Find where the given text appears and provide that cell's center as (X, Y) coordinate. 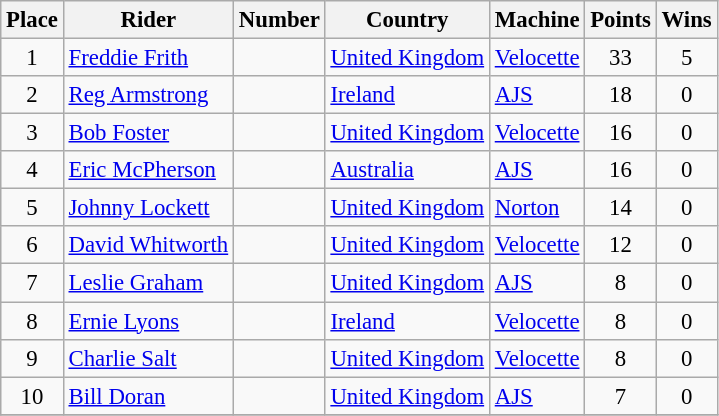
Reg Armstrong (148, 95)
Norton (536, 208)
3 (32, 133)
Bill Doran (148, 396)
Eric McPherson (148, 170)
Charlie Salt (148, 358)
Rider (148, 20)
Freddie Frith (148, 58)
6 (32, 245)
Number (279, 20)
Australia (407, 170)
1 (32, 58)
Points (620, 20)
10 (32, 396)
18 (620, 95)
Leslie Graham (148, 283)
9 (32, 358)
12 (620, 245)
Place (32, 20)
33 (620, 58)
David Whitworth (148, 245)
2 (32, 95)
Wins (686, 20)
14 (620, 208)
4 (32, 170)
Johnny Lockett (148, 208)
Bob Foster (148, 133)
Ernie Lyons (148, 321)
Country (407, 20)
Machine (536, 20)
